Locate the cell with the specified text and output its (x, y) center coordinate. 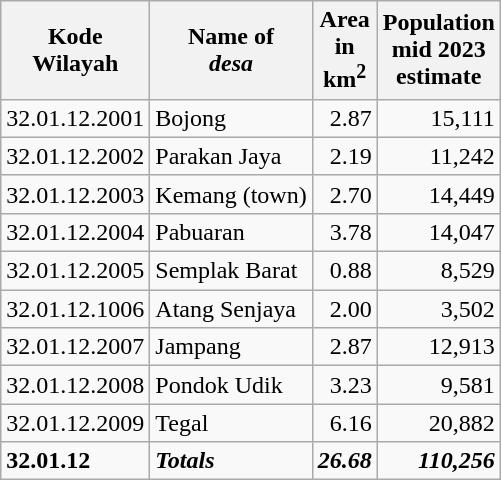
32.01.12.2007 (76, 347)
Totals (231, 461)
110,256 (438, 461)
Name of desa (231, 50)
3.78 (344, 232)
Bojong (231, 118)
32.01.12.2002 (76, 156)
32.01.12.1006 (76, 309)
6.16 (344, 423)
3.23 (344, 385)
32.01.12.2003 (76, 194)
11,242 (438, 156)
3,502 (438, 309)
32.01.12.2004 (76, 232)
8,529 (438, 271)
0.88 (344, 271)
Jampang (231, 347)
Populationmid 2023estimate (438, 50)
32.01.12.2005 (76, 271)
32.01.12.2009 (76, 423)
2.70 (344, 194)
Tegal (231, 423)
Atang Senjaya (231, 309)
Pabuaran (231, 232)
14,449 (438, 194)
26.68 (344, 461)
2.00 (344, 309)
32.01.12 (76, 461)
32.01.12.2008 (76, 385)
Area in km2 (344, 50)
Kode Wilayah (76, 50)
32.01.12.2001 (76, 118)
Parakan Jaya (231, 156)
Pondok Udik (231, 385)
20,882 (438, 423)
15,111 (438, 118)
Kemang (town) (231, 194)
2.19 (344, 156)
Semplak Barat (231, 271)
12,913 (438, 347)
14,047 (438, 232)
9,581 (438, 385)
